Detect which cell encompasses the target text, then output its [X, Y] center coordinate. 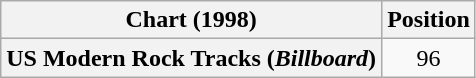
96 [429, 58]
Chart (1998) [192, 20]
Position [429, 20]
US Modern Rock Tracks (Billboard) [192, 58]
